From the cell containing the given text, extract its center point as [X, Y] coordinate. 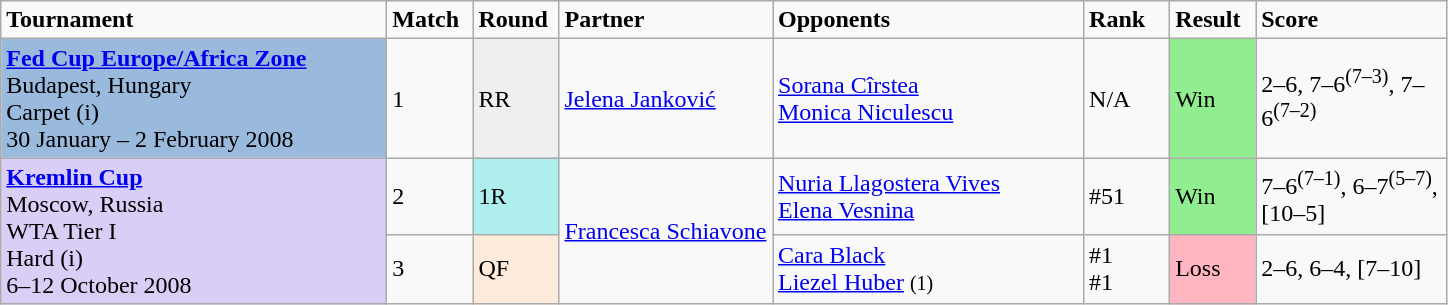
Tournament [194, 20]
Jelena Janković [666, 98]
Nuria Llagostera Vives Elena Vesnina [928, 196]
1 [430, 98]
2–6, 6–4, [7–10] [1352, 269]
1R [516, 196]
N/A [1127, 98]
Opponents [928, 20]
Round [516, 20]
Sorana Cîrstea Monica Niculescu [928, 98]
QF [516, 269]
7–6(7–1), 6–7(5–7), [10–5] [1352, 196]
Francesca Schiavone [666, 231]
Match [430, 20]
#1#1 [1127, 269]
2 [430, 196]
Partner [666, 20]
2–6, 7–6(7–3), 7–6(7–2) [1352, 98]
Loss [1213, 269]
Cara Black Liezel Huber (1) [928, 269]
Rank [1127, 20]
Fed Cup Europe/Africa Zone Budapest, Hungary Carpet (i)30 January – 2 February 2008 [194, 98]
RR [516, 98]
Score [1352, 20]
#51 [1127, 196]
3 [430, 269]
Result [1213, 20]
Kremlin Cup Moscow, Russia WTA Tier I Hard (i) 6–12 October 2008 [194, 231]
